Detect which cell encompasses the target text, then output its (x, y) center coordinate. 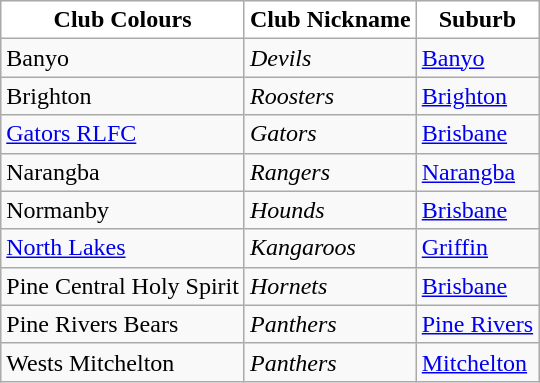
Pine Central Holy Spirit (123, 286)
Wests Mitchelton (123, 362)
Suburb (477, 20)
Kangaroos (330, 248)
Hounds (330, 210)
Club Nickname (330, 20)
Gators (330, 134)
Rangers (330, 172)
Pine Rivers Bears (123, 324)
Griffin (477, 248)
Mitchelton (477, 362)
Gators RLFC (123, 134)
Roosters (330, 96)
North Lakes (123, 248)
Hornets (330, 286)
Pine Rivers (477, 324)
Club Colours (123, 20)
Normanby (123, 210)
Devils (330, 58)
